Pinpoint the cell where the given text exists, returning its (x, y) midpoint coordinate. 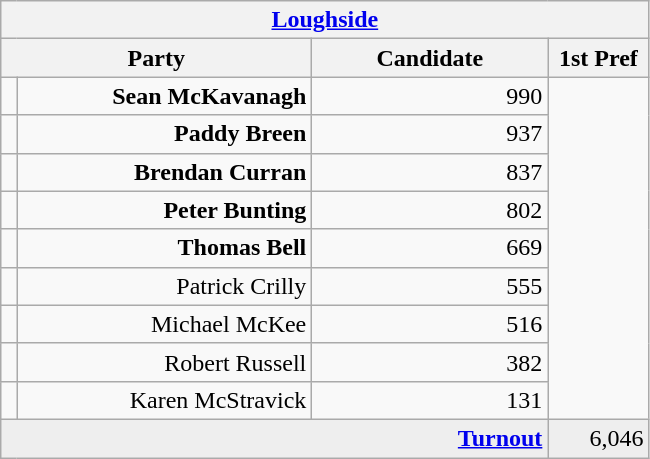
Paddy Breen (164, 134)
555 (430, 286)
Thomas Bell (164, 248)
Brendan Curran (164, 172)
669 (430, 248)
Turnout (274, 438)
Patrick Crilly (164, 286)
Candidate (430, 58)
937 (430, 134)
516 (430, 324)
990 (430, 96)
802 (430, 210)
131 (430, 400)
Karen McStravick (164, 400)
Michael McKee (164, 324)
Loughside (325, 20)
Party (156, 58)
837 (430, 172)
Peter Bunting (164, 210)
6,046 (598, 438)
Robert Russell (164, 362)
1st Pref (598, 58)
382 (430, 362)
Sean McKavanagh (164, 96)
